Find where the given text appears and provide that cell's center as [X, Y] coordinate. 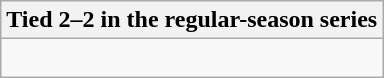
Tied 2–2 in the regular-season series [192, 20]
